Capture the cell that displays the provided text and extract its [X, Y] central coordinate. 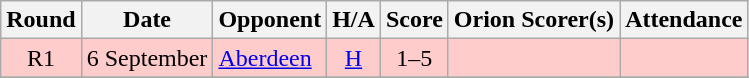
Score [414, 20]
Round [41, 20]
Attendance [684, 20]
Aberdeen [270, 58]
6 September [147, 58]
Date [147, 20]
Opponent [270, 20]
H [354, 58]
R1 [41, 58]
Orion Scorer(s) [534, 20]
1–5 [414, 58]
H/A [354, 20]
